Determine the (X, Y) coordinate at the center of the cell enclosing the given text.  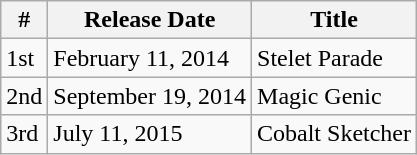
Magic Genic (334, 96)
3rd (24, 134)
Stelet Parade (334, 58)
September 19, 2014 (150, 96)
Release Date (150, 20)
2nd (24, 96)
# (24, 20)
Cobalt Sketcher (334, 134)
1st (24, 58)
Title (334, 20)
July 11, 2015 (150, 134)
February 11, 2014 (150, 58)
